Return (x, y) of the center of cell containing provided text 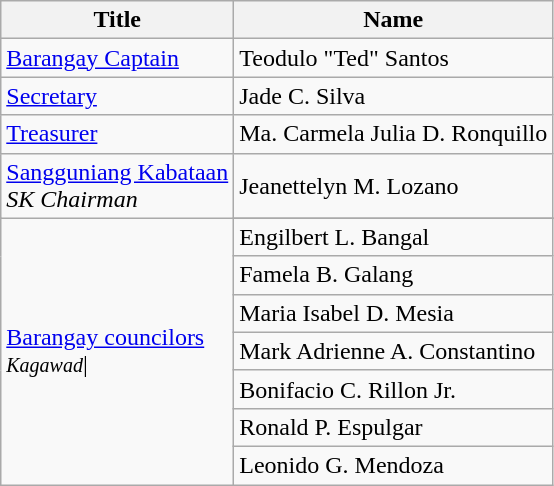
Ma. Carmela Julia D. Ronquillo (394, 134)
Maria Isabel D. Mesia (394, 313)
Sangguniang KabataanSK Chairman (118, 186)
Engilbert L. Bangal (394, 237)
Teodulo "Ted" Santos (394, 58)
Secretary (118, 96)
Leonido G. Mendoza (394, 465)
Famela B. Galang (394, 275)
Barangay councilorsKagawad| (118, 351)
Ronald P. Espulgar (394, 427)
Name (394, 20)
Jeanettelyn M. Lozano (394, 186)
Barangay Captain (118, 58)
Title (118, 20)
Treasurer (118, 134)
Mark Adrienne A. Constantino (394, 351)
Bonifacio C. Rillon Jr. (394, 389)
Jade C. Silva (394, 96)
